Determine the [X, Y] coordinate at the center of the cell enclosing the given text.  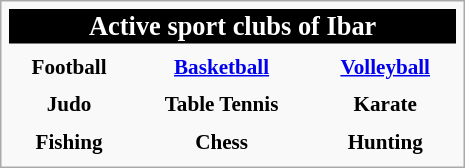
Chess [222, 141]
Active sport clubs of Ibar [232, 26]
Fishing [69, 141]
Judo [69, 104]
Volleyball [385, 66]
Table Tennis [222, 104]
Football [69, 66]
Hunting [385, 141]
Karate [385, 104]
Basketball [222, 66]
